Determine the [x, y] coordinate at the center of the cell enclosing the given text.  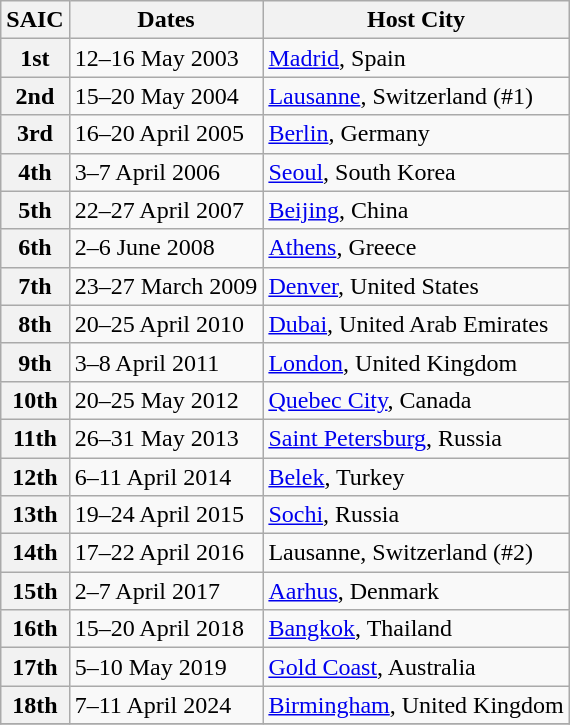
Dates [166, 20]
5–10 May 2019 [166, 667]
Lausanne, Switzerland (#2) [416, 553]
2–7 April 2017 [166, 591]
10th [35, 400]
13th [35, 515]
19–24 April 2015 [166, 515]
Aarhus, Denmark [416, 591]
Bangkok, Thailand [416, 629]
17th [35, 667]
London, United Kingdom [416, 362]
Lausanne, Switzerland (#1) [416, 96]
7th [35, 286]
9th [35, 362]
3rd [35, 134]
8th [35, 324]
12th [35, 477]
17–22 April 2016 [166, 553]
Belek, Turkey [416, 477]
22–27 April 2007 [166, 210]
3–7 April 2006 [166, 172]
Seoul, South Korea [416, 172]
16–20 April 2005 [166, 134]
15–20 May 2004 [166, 96]
Berlin, Germany [416, 134]
15–20 April 2018 [166, 629]
16th [35, 629]
7–11 April 2024 [166, 705]
Athens, Greece [416, 248]
Birmingham, United Kingdom [416, 705]
1st [35, 58]
20–25 May 2012 [166, 400]
Saint Petersburg, Russia [416, 438]
Quebec City, Canada [416, 400]
Sochi, Russia [416, 515]
Gold Coast, Australia [416, 667]
Madrid, Spain [416, 58]
18th [35, 705]
SAIC [35, 20]
26–31 May 2013 [166, 438]
20–25 April 2010 [166, 324]
Denver, United States [416, 286]
12–16 May 2003 [166, 58]
6–11 April 2014 [166, 477]
2nd [35, 96]
15th [35, 591]
3–8 April 2011 [166, 362]
23–27 March 2009 [166, 286]
5th [35, 210]
14th [35, 553]
4th [35, 172]
Beijing, China [416, 210]
6th [35, 248]
Host City [416, 20]
Dubai, United Arab Emirates [416, 324]
2–6 June 2008 [166, 248]
11th [35, 438]
